Determine the (x, y) coordinate at the center of the cell enclosing the given text.  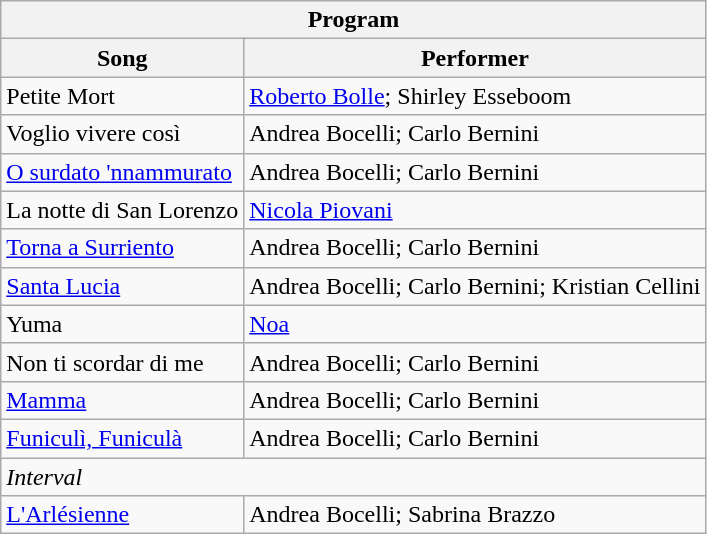
Funiculì, Funiculà (122, 438)
Andrea Bocelli; Sabrina Brazzo (475, 515)
Noa (475, 324)
Nicola Piovani (475, 210)
Yuma (122, 324)
Mamma (122, 400)
Non ti scordar di me (122, 362)
Santa Lucia (122, 286)
La notte di San Lorenzo (122, 210)
Torna a Surriento (122, 248)
Program (354, 20)
Roberto Bolle; Shirley Esseboom (475, 96)
O surdato 'nnammurato (122, 172)
Petite Mort (122, 96)
Andrea Bocelli; Carlo Bernini; Kristian Cellini (475, 286)
Voglio vivere così (122, 134)
Performer (475, 58)
Song (122, 58)
L'Arlésienne (122, 515)
Interval (354, 477)
